Locate the cell with the specified text and output its [x, y] center coordinate. 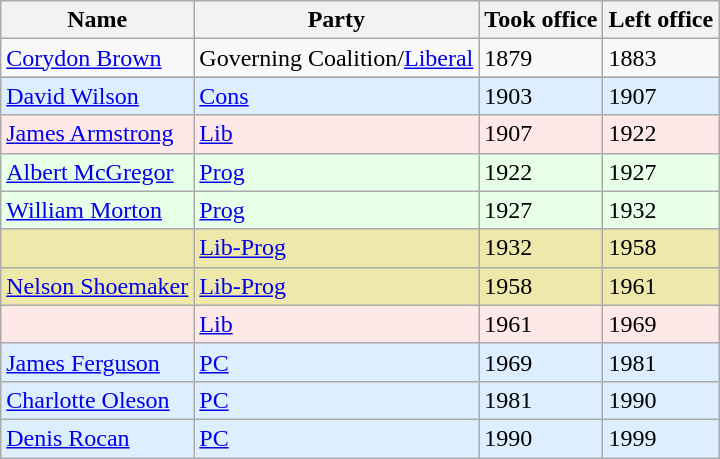
Charlotte Oleson [98, 400]
William Morton [98, 210]
Took office [541, 20]
Corydon Brown [98, 58]
Denis Rocan [98, 438]
David Wilson [98, 96]
Nelson Shoemaker [98, 286]
Governing Coalition/Liberal [336, 58]
1999 [661, 438]
Name [98, 20]
Left office [661, 20]
James Ferguson [98, 362]
Cons [336, 96]
Party [336, 20]
Albert McGregor [98, 172]
1879 [541, 58]
1883 [661, 58]
1903 [541, 96]
James Armstrong [98, 134]
